For the text-containing cell, return its midpoint in [x, y] coordinate format. 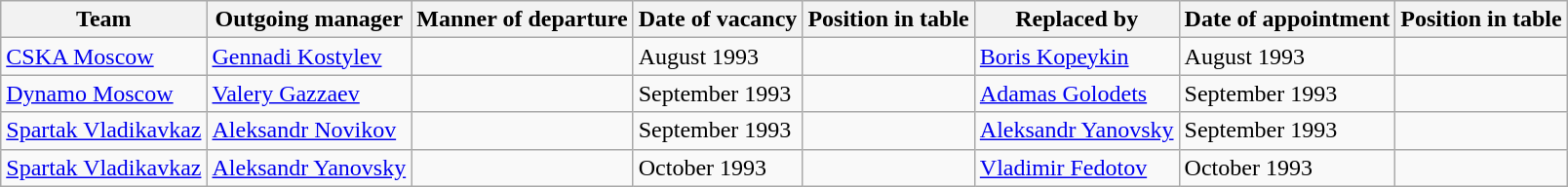
Replaced by [1077, 19]
Date of appointment [1287, 19]
Team [103, 19]
Valery Gazzaev [309, 93]
Gennadi Kostylev [309, 56]
Manner of departure [523, 19]
Dynamo Moscow [103, 93]
Date of vacancy [718, 19]
Outgoing manager [309, 19]
Aleksandr Novikov [309, 131]
CSKA Moscow [103, 56]
Boris Kopeykin [1077, 56]
Adamas Golodets [1077, 93]
Vladimir Fedotov [1077, 168]
